Pinpoint the cell where the given text exists, returning its (x, y) midpoint coordinate. 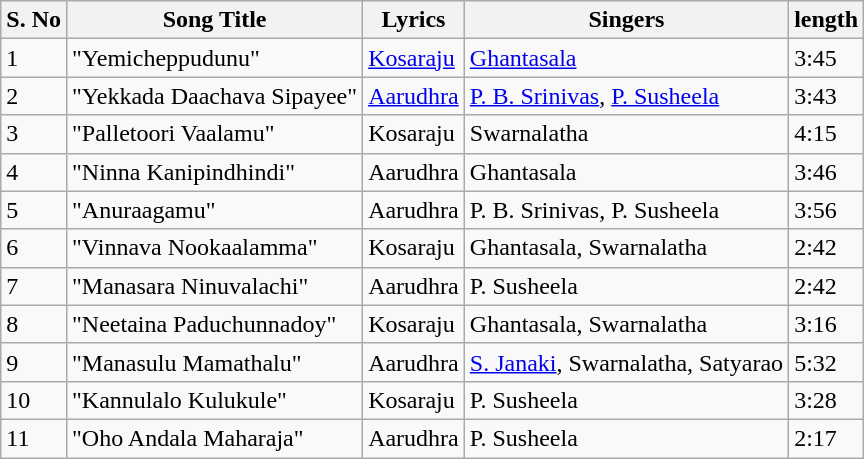
1 (34, 58)
"Oho Andala Maharaja" (214, 438)
3:45 (826, 58)
"Kannulalo Kulukule" (214, 400)
7 (34, 286)
10 (34, 400)
3:56 (826, 210)
Lyrics (414, 20)
"Vinnava Nookaalamma" (214, 248)
3 (34, 134)
Swarnalatha (626, 134)
"Yemicheppudunu" (214, 58)
4:15 (826, 134)
3:16 (826, 324)
11 (34, 438)
3:28 (826, 400)
3:46 (826, 172)
Singers (626, 20)
5:32 (826, 362)
8 (34, 324)
6 (34, 248)
2 (34, 96)
length (826, 20)
2:17 (826, 438)
3:43 (826, 96)
S. No (34, 20)
"Manasara Ninuvalachi" (214, 286)
9 (34, 362)
"Anuraagamu" (214, 210)
Song Title (214, 20)
4 (34, 172)
"Palletoori Vaalamu" (214, 134)
S. Janaki, Swarnalatha, Satyarao (626, 362)
"Manasulu Mamathalu" (214, 362)
5 (34, 210)
"Yekkada Daachava Sipayee" (214, 96)
"Ninna Kanipindhindi" (214, 172)
"Neetaina Paduchunnadoy" (214, 324)
